Scan for the cell matching the given text and deliver its [x, y] coordinate at center. 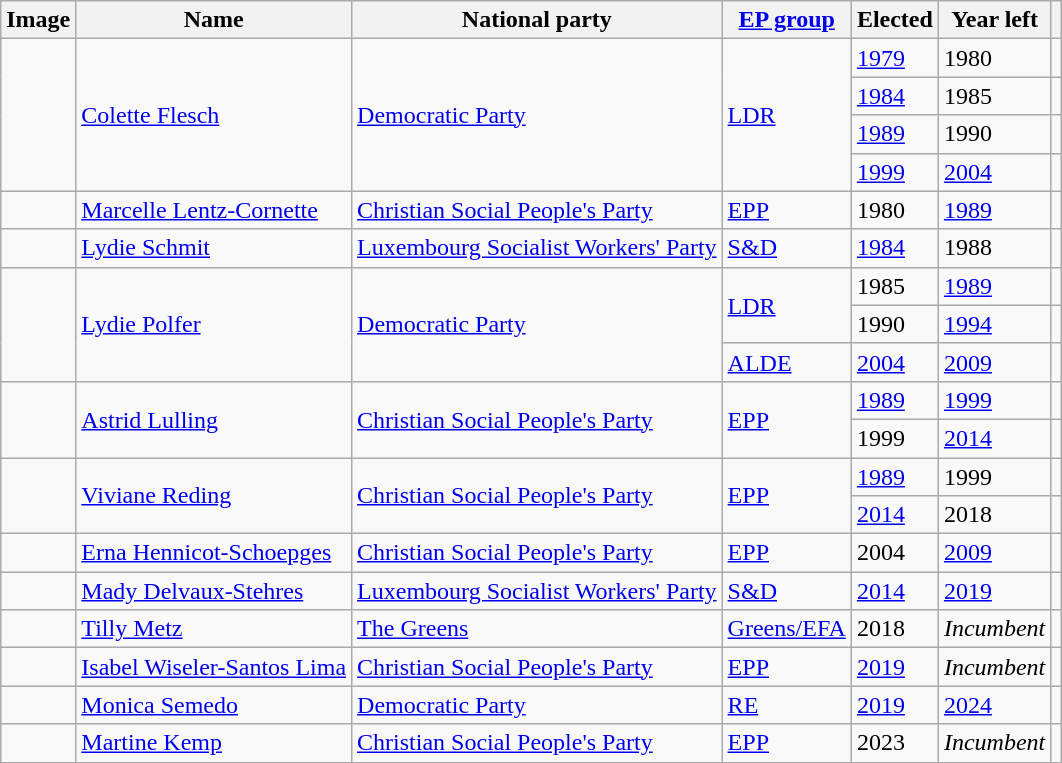
Lydie Polfer [214, 324]
EP group [786, 20]
Viviane Reding [214, 496]
Name [214, 20]
Erna Hennicot-Schoepges [214, 553]
ALDE [786, 362]
Colette Flesch [214, 115]
Marcelle Lentz-Cornette [214, 210]
The Greens [538, 629]
Isabel Wiseler-Santos Lima [214, 667]
Monica Semedo [214, 705]
Greens/EFA [786, 629]
Tilly Metz [214, 629]
1988 [994, 248]
2024 [994, 705]
Astrid Lulling [214, 419]
Year left [994, 20]
Martine Kemp [214, 743]
2023 [894, 743]
RE [786, 705]
1979 [894, 58]
Lydie Schmit [214, 248]
Elected [894, 20]
Mady Delvaux-Stehres [214, 591]
National party [538, 20]
Image [38, 20]
1994 [994, 324]
